Capture the cell that displays the provided text and extract its [x, y] central coordinate. 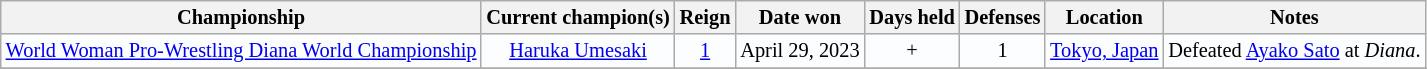
Defenses [1003, 17]
Current champion(s) [578, 17]
April 29, 2023 [800, 51]
Haruka Umesaki [578, 51]
Championship [242, 17]
+ [912, 51]
Reign [706, 17]
Location [1104, 17]
Tokyo, Japan [1104, 51]
Date won [800, 17]
Notes [1294, 17]
World Woman Pro-Wrestling Diana World Championship [242, 51]
Defeated Ayako Sato at Diana. [1294, 51]
Days held [912, 17]
